Determine the (x, y) coordinate at the center of the cell enclosing the given text.  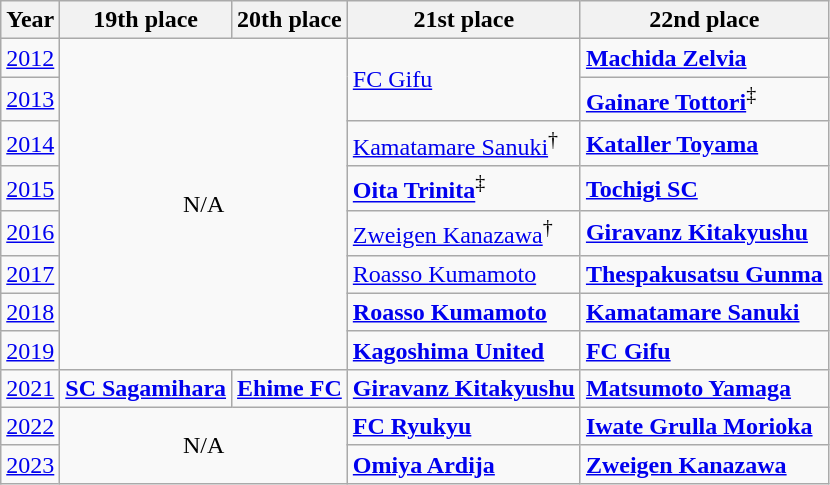
2013 (30, 100)
Kamatamare Sanuki† (464, 144)
Machida Zelvia (704, 58)
2014 (30, 144)
Matsumoto Yamaga (704, 388)
2019 (30, 350)
2017 (30, 274)
2015 (30, 188)
2012 (30, 58)
22nd place (704, 20)
Year (30, 20)
Kataller Toyama (704, 144)
2023 (30, 464)
Iwate Grulla Morioka (704, 426)
Zweigen Kanazawa (704, 464)
Thespakusatsu Gunma (704, 274)
SC Sagamihara (146, 388)
FC Ryukyu (464, 426)
Kagoshima United (464, 350)
2022 (30, 426)
2016 (30, 234)
Ehime FC (290, 388)
2021 (30, 388)
Oita Trinita‡ (464, 188)
21st place (464, 20)
2018 (30, 312)
Zweigen Kanazawa† (464, 234)
20th place (290, 20)
19th place (146, 20)
Kamatamare Sanuki (704, 312)
Gainare Tottori‡ (704, 100)
Omiya Ardija (464, 464)
Tochigi SC (704, 188)
